Return the [X, Y] coordinate for the center point of the cell that contains the specified text.  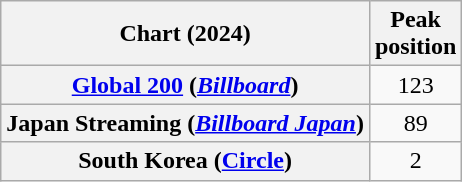
Japan Streaming (Billboard Japan) [186, 123]
Chart (2024) [186, 34]
123 [415, 85]
89 [415, 123]
Global 200 (Billboard) [186, 85]
Peakposition [415, 34]
2 [415, 161]
South Korea (Circle) [186, 161]
